Scan for the cell matching the given text and deliver its (X, Y) coordinate at center. 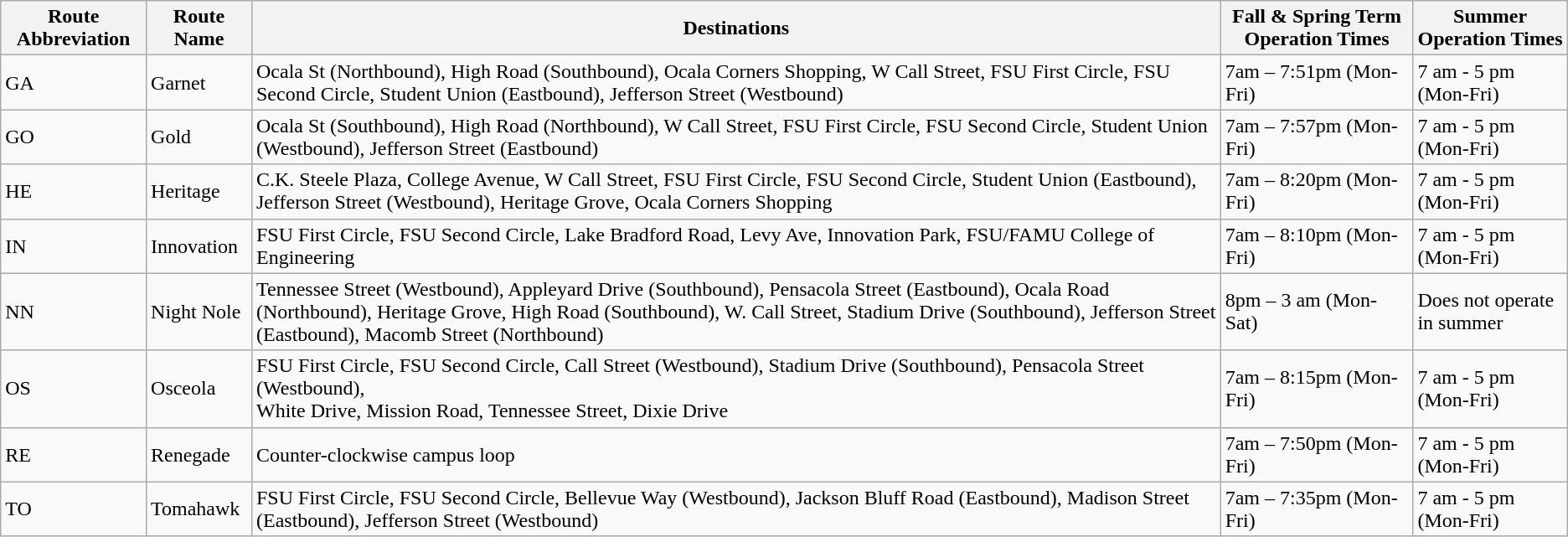
OS (74, 389)
Route Abbreviation (74, 28)
Garnet (199, 82)
HE (74, 191)
Renegade (199, 454)
Route Name (199, 28)
GA (74, 82)
Innovation (199, 246)
FSU First Circle, FSU Second Circle, Lake Bradford Road, Levy Ave, Innovation Park, FSU/FAMU College of Engineering (735, 246)
7am – 7:50pm (Mon-Fri) (1317, 454)
IN (74, 246)
Tomahawk (199, 509)
7am – 7:57pm (Mon-Fri) (1317, 137)
8pm – 3 am (Mon-Sat) (1317, 312)
Summer Operation Times (1490, 28)
Osceola (199, 389)
RE (74, 454)
7am – 7:35pm (Mon-Fri) (1317, 509)
7am – 7:51pm (Mon-Fri) (1317, 82)
Counter-clockwise campus loop (735, 454)
GO (74, 137)
7am – 8:15pm (Mon-Fri) (1317, 389)
Destinations (735, 28)
Night Nole (199, 312)
7am – 8:10pm (Mon-Fri) (1317, 246)
Fall & Spring Term Operation Times (1317, 28)
Does not operate in summer (1490, 312)
Heritage (199, 191)
Gold (199, 137)
TO (74, 509)
NN (74, 312)
7am – 8:20pm (Mon-Fri) (1317, 191)
